For the text-containing cell, return its midpoint in [x, y] coordinate format. 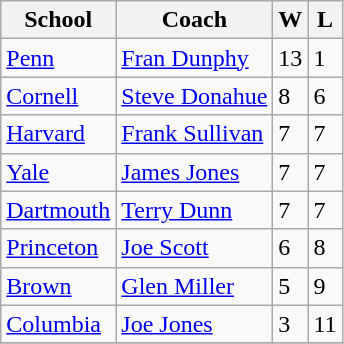
Glen Miller [194, 286]
9 [325, 286]
Yale [58, 172]
Coach [194, 20]
L [325, 20]
Columbia [58, 324]
Dartmouth [58, 210]
W [290, 20]
1 [325, 58]
Joe Jones [194, 324]
James Jones [194, 172]
5 [290, 286]
Fran Dunphy [194, 58]
Penn [58, 58]
Steve Donahue [194, 96]
3 [290, 324]
Joe Scott [194, 248]
13 [290, 58]
Brown [58, 286]
Frank Sullivan [194, 134]
11 [325, 324]
Princeton [58, 248]
School [58, 20]
Cornell [58, 96]
Harvard [58, 134]
Terry Dunn [194, 210]
